Detect which cell encompasses the target text, then output its (X, Y) center coordinate. 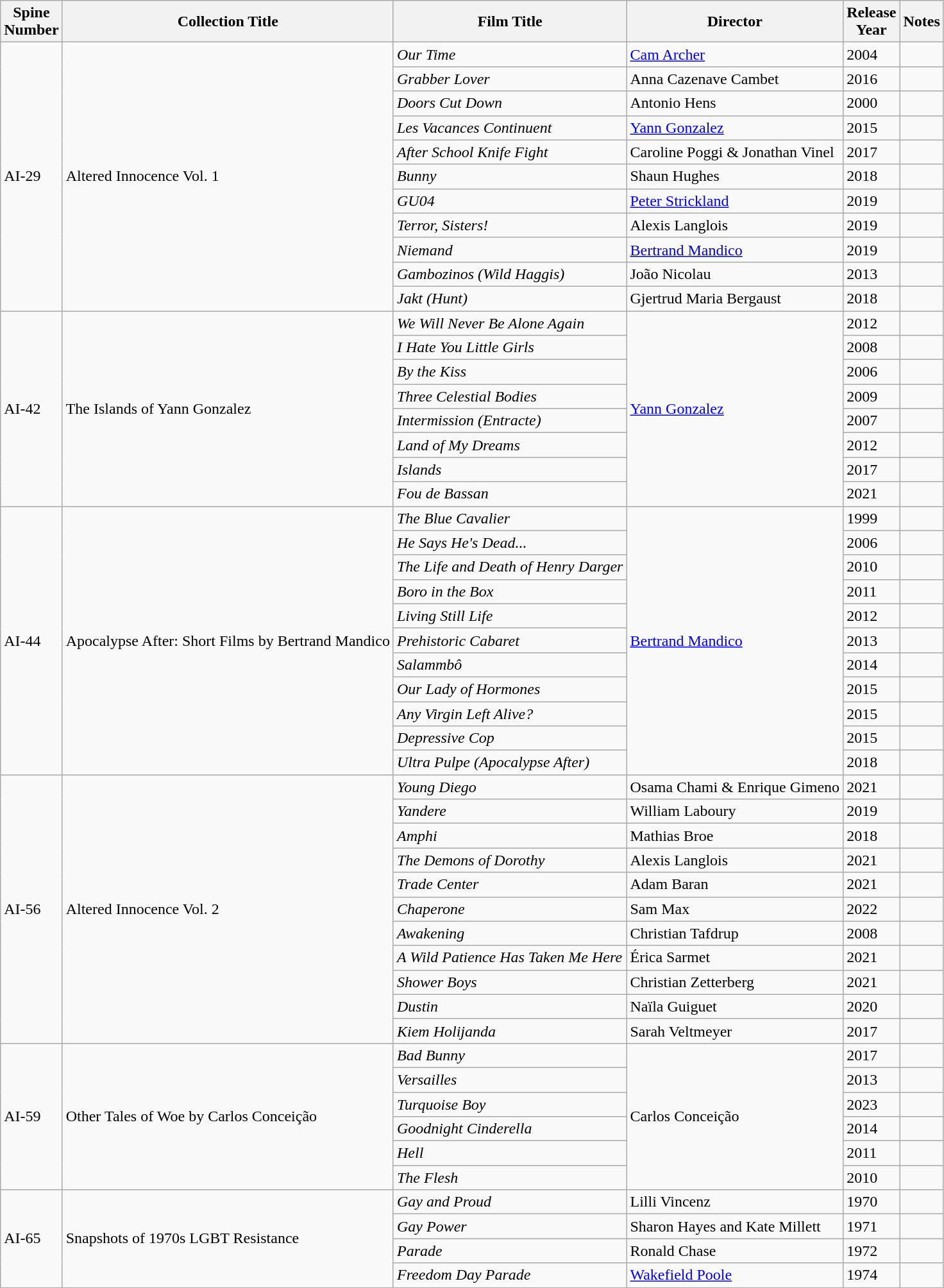
Yandere (509, 811)
AI-56 (31, 910)
Fou de Bassan (509, 494)
Collection Title (228, 22)
Lilli Vincenz (735, 1202)
2000 (872, 103)
I Hate You Little Girls (509, 348)
Gjertrud Maria Bergaust (735, 298)
Young Diego (509, 787)
2016 (872, 79)
Ronald Chase (735, 1251)
Bunny (509, 176)
João Nicolau (735, 274)
The Life and Death of Henry Darger (509, 567)
Jakt (Hunt) (509, 298)
Grabber Lover (509, 79)
A Wild Patience Has Taken Me Here (509, 958)
AI-29 (31, 177)
Parade (509, 1251)
Other Tales of Woe by Carlos Conceição (228, 1116)
2020 (872, 1006)
Gay and Proud (509, 1202)
Amphi (509, 836)
Érica Sarmet (735, 958)
1972 (872, 1251)
Adam Baran (735, 885)
1999 (872, 518)
Freedom Day Parade (509, 1275)
Notes (922, 22)
1971 (872, 1226)
Director (735, 22)
ReleaseYear (872, 22)
Antonio Hens (735, 103)
After School Knife Fight (509, 152)
GU04 (509, 201)
Peter Strickland (735, 201)
Depressive Cop (509, 738)
Niemand (509, 250)
He Says He's Dead... (509, 543)
The Flesh (509, 1178)
AI-44 (31, 640)
Snapshots of 1970s LGBT Resistance (228, 1239)
2023 (872, 1104)
Land of My Dreams (509, 445)
Anna Cazenave Cambet (735, 79)
Boro in the Box (509, 591)
Terror, Sisters! (509, 225)
Trade Center (509, 885)
Doors Cut Down (509, 103)
Versailles (509, 1080)
Shower Boys (509, 982)
Chaperone (509, 909)
Goodnight Cinderella (509, 1129)
Hell (509, 1153)
Sam Max (735, 909)
Kiem Holijanda (509, 1031)
Bad Bunny (509, 1055)
Wakefield Poole (735, 1275)
2004 (872, 55)
2007 (872, 421)
2009 (872, 396)
2022 (872, 909)
Islands (509, 470)
AI-65 (31, 1239)
SpineNumber (31, 22)
Caroline Poggi & Jonathan Vinel (735, 152)
The Islands of Yann Gonzalez (228, 408)
The Demons of Dorothy (509, 860)
Sharon Hayes and Kate Millett (735, 1226)
Mathias Broe (735, 836)
Prehistoric Cabaret (509, 640)
The Blue Cavalier (509, 518)
Our Lady of Hormones (509, 689)
Christian Zetterberg (735, 982)
Gay Power (509, 1226)
Three Celestial Bodies (509, 396)
AI-42 (31, 408)
Awakening (509, 933)
Dustin (509, 1006)
Naïla Guiguet (735, 1006)
Carlos Conceição (735, 1116)
William Laboury (735, 811)
1970 (872, 1202)
AI-59 (31, 1116)
Salammbô (509, 665)
By the Kiss (509, 372)
Altered Innocence Vol. 2 (228, 910)
Cam Archer (735, 55)
Turquoise Boy (509, 1104)
Shaun Hughes (735, 176)
Living Still Life (509, 616)
Apocalypse After: Short Films by Bertrand Mandico (228, 640)
We Will Never Be Alone Again (509, 323)
Our Time (509, 55)
Gambozinos (Wild Haggis) (509, 274)
Christian Tafdrup (735, 933)
Intermission (Entracte) (509, 421)
Les Vacances Continuent (509, 128)
Osama Chami & Enrique Gimeno (735, 787)
Ultra Pulpe (Apocalypse After) (509, 763)
Sarah Veltmeyer (735, 1031)
Any Virgin Left Alive? (509, 714)
Film Title (509, 22)
1974 (872, 1275)
Altered Innocence Vol. 1 (228, 177)
